Identify which cell holds the provided text, then report its [x, y] central coordinate. 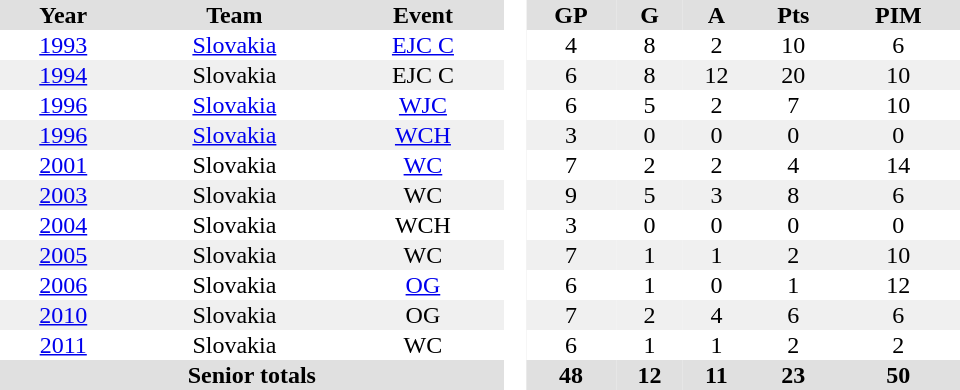
1993 [63, 45]
2001 [63, 165]
WJC [422, 105]
Event [422, 15]
1994 [63, 75]
2010 [63, 315]
2005 [63, 255]
14 [898, 165]
G [650, 15]
2004 [63, 225]
Year [63, 15]
2011 [63, 345]
20 [794, 75]
A [716, 15]
48 [571, 375]
9 [571, 195]
GP [571, 15]
50 [898, 375]
11 [716, 375]
23 [794, 375]
Team [234, 15]
2003 [63, 195]
2006 [63, 285]
PIM [898, 15]
Senior totals [252, 375]
Pts [794, 15]
